Output the (x, y) coordinate of the center of the cell containing the given text.  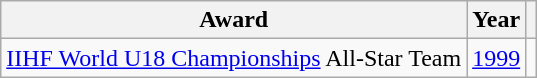
Year (496, 20)
Award (234, 20)
1999 (496, 58)
IIHF World U18 Championships All-Star Team (234, 58)
